Determine the (X, Y) coordinate at the center of the cell enclosing the given text.  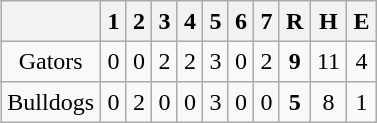
Bulldogs (51, 102)
11 (328, 61)
7 (267, 21)
9 (294, 61)
Gators (51, 61)
E (362, 21)
R (294, 21)
H (328, 21)
6 (241, 21)
8 (328, 102)
